Scan for the cell matching the given text and deliver its [X, Y] coordinate at center. 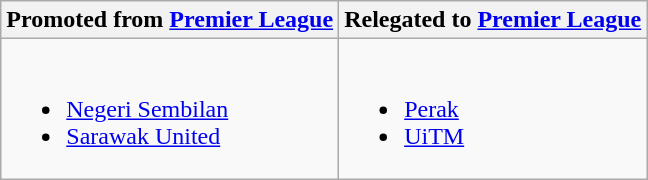
PerakUiTM [493, 109]
Relegated to Premier League [493, 20]
Promoted from Premier League [170, 20]
Negeri SembilanSarawak United [170, 109]
